Determine the [X, Y] coordinate at the center of the cell enclosing the given text.  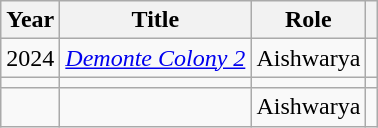
Role [308, 20]
Demonte Colony 2 [156, 58]
Title [156, 20]
2024 [30, 58]
Year [30, 20]
